From the cell containing the given text, extract its center point as [X, Y] coordinate. 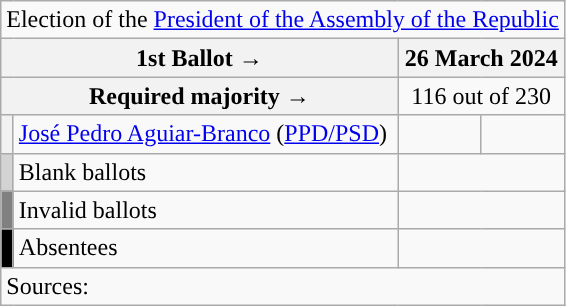
José Pedro Aguiar-Branco (PPD/PSD) [206, 134]
Required majority → [200, 96]
Invalid ballots [206, 210]
116 out of 230 [481, 96]
Sources: [283, 286]
1st Ballot → [200, 58]
26 March 2024 [481, 58]
Absentees [206, 248]
Blank ballots [206, 172]
Election of the President of the Assembly of the Republic [283, 20]
